Pinpoint the cell where the given text exists, returning its [X, Y] midpoint coordinate. 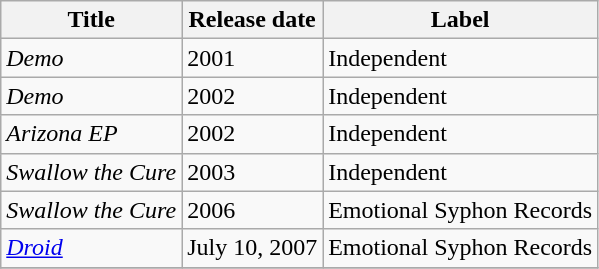
2006 [252, 210]
2003 [252, 172]
Title [92, 20]
Arizona EP [92, 134]
Label [460, 20]
Droid [92, 248]
2001 [252, 58]
Release date [252, 20]
July 10, 2007 [252, 248]
